Capture the cell that displays the provided text and extract its [X, Y] central coordinate. 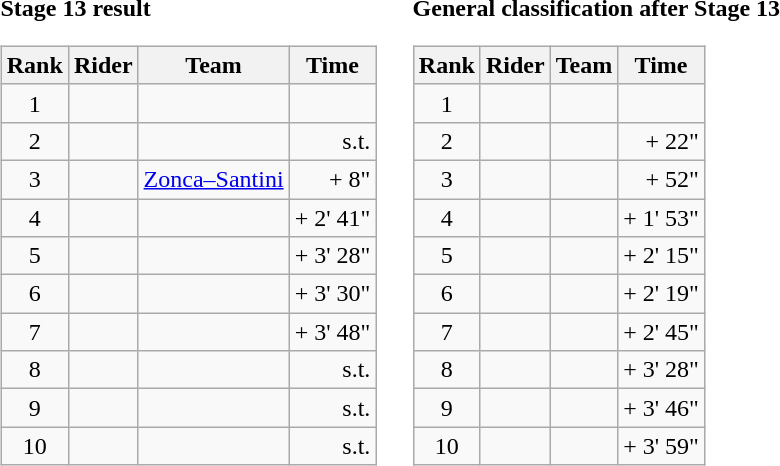
+ 3' 59" [662, 446]
+ 8" [332, 179]
+ 2' 15" [662, 256]
+ 1' 53" [662, 217]
+ 2' 45" [662, 332]
+ 52" [662, 179]
Zonca–Santini [214, 179]
+ 3' 30" [332, 294]
+ 2' 19" [662, 294]
+ 22" [662, 141]
+ 3' 46" [662, 408]
+ 3' 48" [332, 332]
+ 2' 41" [332, 217]
